Detect which cell encompasses the target text, then output its [X, Y] center coordinate. 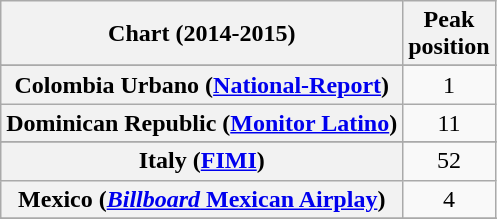
Mexico (Billboard Mexican Airplay) [202, 199]
Chart (2014-2015) [202, 34]
52 [449, 161]
11 [449, 123]
Italy (FIMI) [202, 161]
Dominican Republic (Monitor Latino) [202, 123]
Peakposition [449, 34]
Colombia Urbano (National-Report) [202, 85]
4 [449, 199]
1 [449, 85]
